Identify which cell holds the provided text, then report its [x, y] central coordinate. 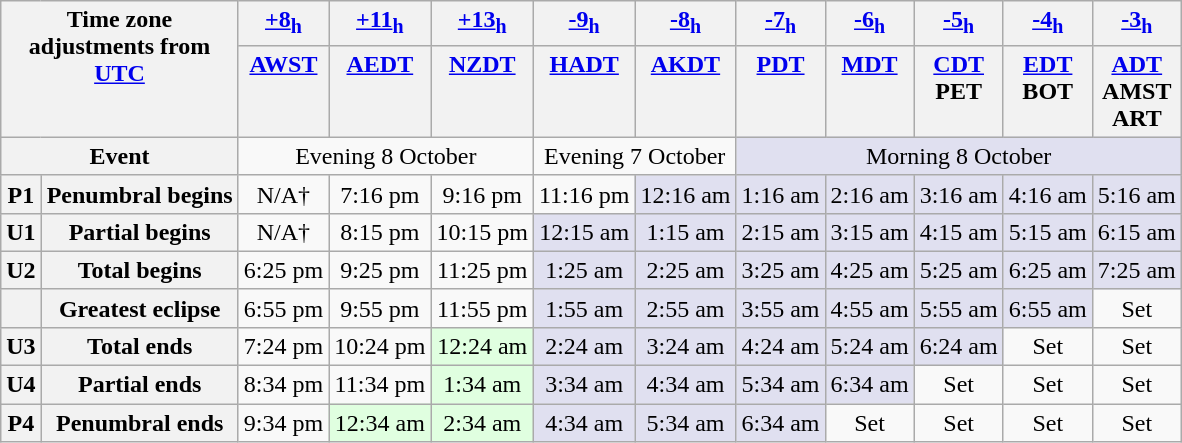
U3 [21, 346]
11:55 pm [482, 308]
P4 [21, 423]
4:16 am [1048, 194]
AKDT [686, 91]
-7h [780, 23]
-6h [870, 23]
11:16 pm [584, 194]
1:55 am [584, 308]
HADT [584, 91]
6:15 am [1136, 232]
2:55 am [686, 308]
Time zoneadjustments fromUTC [120, 69]
PDT [780, 91]
11:34 pm [380, 385]
6:25 am [1048, 270]
Total begins [140, 270]
Morning 8 October [958, 156]
Event [120, 156]
2:15 am [780, 232]
9:34 pm [283, 423]
-9h [584, 23]
3:55 am [780, 308]
-5h [958, 23]
8:15 pm [380, 232]
Penumbral begins [140, 194]
ADTAMSTART [1136, 91]
Evening 7 October [634, 156]
Partial begins [140, 232]
4:15 am [958, 232]
-3h [1136, 23]
3:25 am [780, 270]
5:15 am [1048, 232]
AWST [283, 91]
4:55 am [870, 308]
NZDT [482, 91]
6:24 am [958, 346]
12:16 am [686, 194]
Partial ends [140, 385]
6:55 pm [283, 308]
8:34 pm [283, 385]
12:34 am [380, 423]
U1 [21, 232]
7:25 am [1136, 270]
2:34 am [482, 423]
+11h [380, 23]
12:15 am [584, 232]
2:24 am [584, 346]
P1 [21, 194]
1:16 am [780, 194]
U4 [21, 385]
5:25 am [958, 270]
1:34 am [482, 385]
-8h [686, 23]
10:24 pm [380, 346]
2:16 am [870, 194]
5:55 am [958, 308]
Greatest eclipse [140, 308]
EDTBOT [1048, 91]
11:25 pm [482, 270]
9:25 pm [380, 270]
7:16 pm [380, 194]
12:24 am [482, 346]
7:24 pm [283, 346]
Total ends [140, 346]
4:25 am [870, 270]
9:55 pm [380, 308]
3:15 am [870, 232]
2:25 am [686, 270]
-4h [1048, 23]
5:16 am [1136, 194]
6:25 pm [283, 270]
+13h [482, 23]
1:15 am [686, 232]
+8h [283, 23]
1:25 am [584, 270]
U2 [21, 270]
CDTPET [958, 91]
6:55 am [1048, 308]
9:16 pm [482, 194]
MDT [870, 91]
Evening 8 October [386, 156]
3:34 am [584, 385]
4:24 am [780, 346]
3:16 am [958, 194]
10:15 pm [482, 232]
5:24 am [870, 346]
3:24 am [686, 346]
AEDT [380, 91]
Penumbral ends [140, 423]
